Output the [x, y] coordinate of the center of the cell containing the given text.  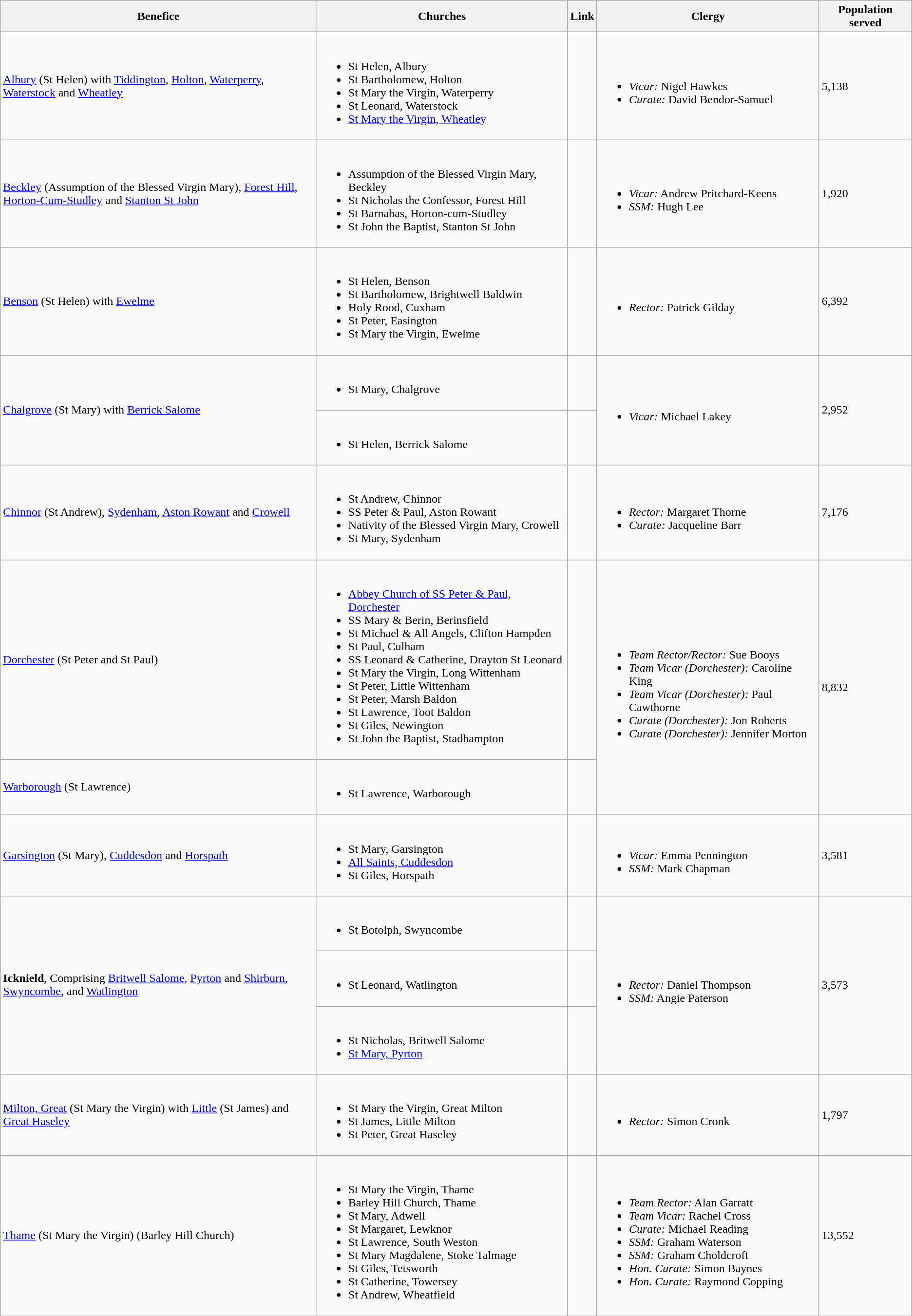
2,952 [865, 410]
Churches [442, 17]
St Helen, AlburySt Bartholomew, HoltonSt Mary the Virgin, WaterperrySt Leonard, WaterstockSt Mary the Virgin, Wheatley [442, 86]
Garsington (St Mary), Cuddesdon and Horspath [159, 855]
3,573 [865, 985]
Rector: Simon Cronk [708, 1115]
St Mary, Chalgrove [442, 383]
5,138 [865, 86]
St Lawrence, Warborough [442, 787]
Vicar: Andrew Pritchard-KeensSSM: Hugh Lee [708, 194]
Rector: Margaret ThorneCurate: Jacqueline Barr [708, 512]
Icknield, Comprising Britwell Salome, Pyrton and Shirburn, Swyncombe, and Watlington [159, 985]
Warborough (St Lawrence) [159, 787]
St Helen, Berrick Salome [442, 437]
St Mary the Virgin, Great MiltonSt James, Little MiltonSt Peter, Great Haseley [442, 1115]
3,581 [865, 855]
Chalgrove (St Mary) with Berrick Salome [159, 410]
13,552 [865, 1236]
Albury (St Helen) with Tiddington, Holton, Waterperry, Waterstock and Wheatley [159, 86]
8,832 [865, 687]
St Leonard, Watlington [442, 978]
Chinnor (St Andrew), Sydenham, Aston Rowant and Crowell [159, 512]
Rector: Patrick Gilday [708, 301]
Dorchester (St Peter and St Paul) [159, 659]
7,176 [865, 512]
Clergy [708, 17]
6,392 [865, 301]
St Andrew, ChinnorSS Peter & Paul, Aston RowantNativity of the Blessed Virgin Mary, CrowellSt Mary, Sydenham [442, 512]
St Mary, GarsingtonAll Saints, CuddesdonSt Giles, Horspath [442, 855]
Benefice [159, 17]
Milton, Great (St Mary the Virgin) with Little (St James) and Great Haseley [159, 1115]
St Nicholas, Britwell SalomeSt Mary, Pyrton [442, 1040]
Rector: Daniel ThompsonSSM: Angie Paterson [708, 985]
1,920 [865, 194]
Population served [865, 17]
Vicar: Emma PenningtonSSM: Mark Chapman [708, 855]
Thame (St Mary the Virgin) (Barley Hill Church) [159, 1236]
St Botolph, Swyncombe [442, 923]
1,797 [865, 1115]
Link [582, 17]
St Helen, BensonSt Bartholomew, Brightwell BaldwinHoly Rood, CuxhamSt Peter, EasingtonSt Mary the Virgin, Ewelme [442, 301]
Vicar: Michael Lakey [708, 410]
Beckley (Assumption of the Blessed Virgin Mary), Forest Hill, Horton-Cum-Studley and Stanton St John [159, 194]
Benson (St Helen) with Ewelme [159, 301]
Vicar: Nigel HawkesCurate: David Bendor-Samuel [708, 86]
